From the cell containing the given text, extract its center point as [x, y] coordinate. 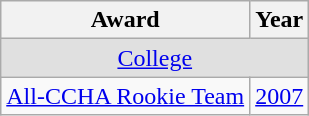
All-CCHA Rookie Team [126, 96]
2007 [280, 96]
College [155, 58]
Award [126, 20]
Year [280, 20]
